Find where the given text appears and provide that cell's center as (x, y) coordinate. 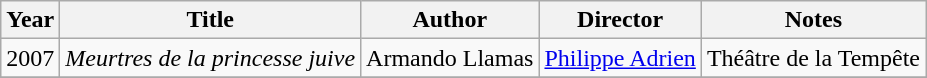
Armando Llamas (450, 58)
2007 (30, 58)
Title (210, 20)
Philippe Adrien (620, 58)
Year (30, 20)
Author (450, 20)
Meurtres de la princesse juive (210, 58)
Notes (813, 20)
Director (620, 20)
Théâtre de la Tempête (813, 58)
